Identify which cell holds the provided text, then report its (x, y) central coordinate. 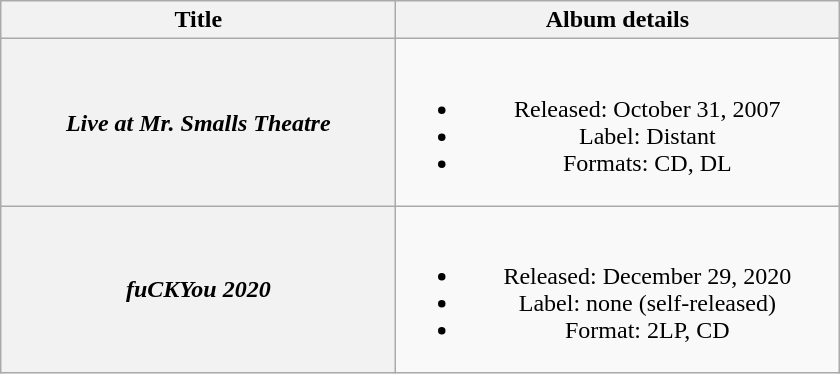
Live at Mr. Smalls Theatre (198, 122)
fuCKYou 2020 (198, 290)
Released: October 31, 2007Label: DistantFormats: CD, DL (618, 122)
Title (198, 20)
Album details (618, 20)
Released: December 29, 2020Label: none (self-released)Format: 2LP, CD (618, 290)
